Search for the cell housing the specified text and yield its [X, Y] center coordinate. 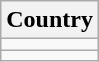
Country [50, 20]
